Find where the given text appears and provide that cell's center as [x, y] coordinate. 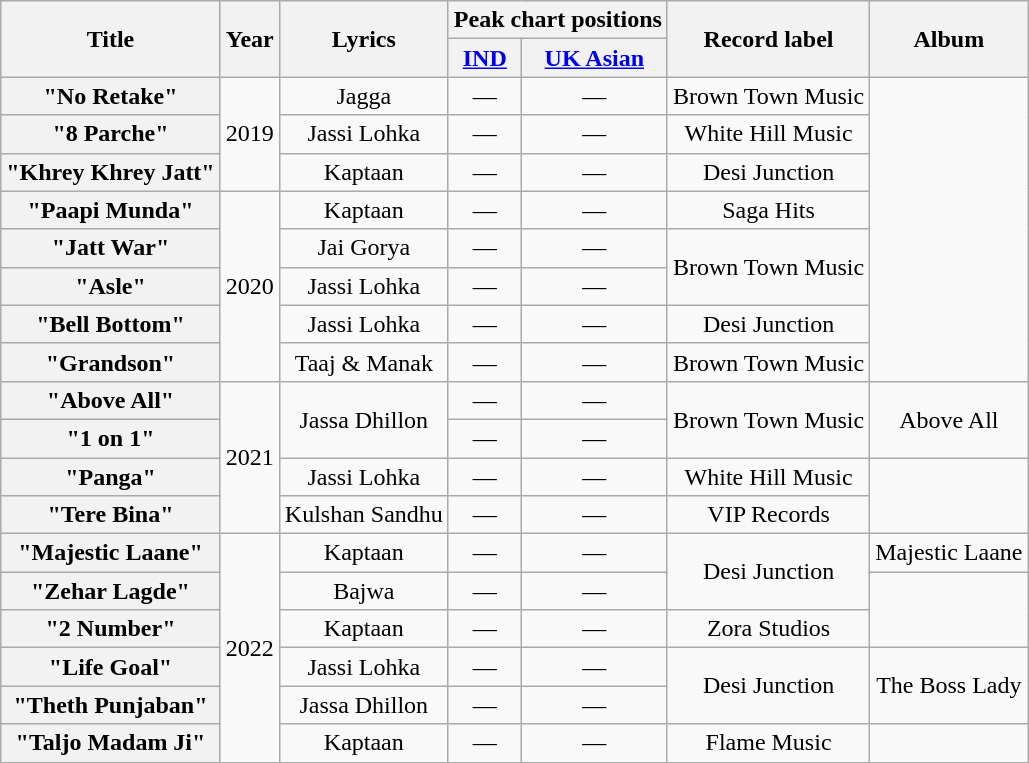
Jai Gorya [364, 248]
"Theth Punjaban" [110, 705]
Jagga [364, 96]
"Bell Bottom" [110, 324]
VIP Records [768, 515]
2019 [250, 134]
Album [949, 39]
Taaj & Manak [364, 362]
Kulshan Sandhu [364, 515]
Saga Hits [768, 210]
UK Asian [594, 58]
Year [250, 39]
2021 [250, 457]
IND [484, 58]
"Above All" [110, 400]
Lyrics [364, 39]
"Tere Bina" [110, 515]
"Life Goal" [110, 667]
Zora Studios [768, 629]
2020 [250, 286]
Majestic Laane [949, 553]
Title [110, 39]
"No Retake" [110, 96]
"Zehar Lagde" [110, 591]
"Grandson" [110, 362]
"Jatt War" [110, 248]
"1 on 1" [110, 438]
"8 Parche" [110, 134]
Above All [949, 419]
Peak chart positions [558, 20]
Bajwa [364, 591]
"Taljo Madam Ji" [110, 743]
The Boss Lady [949, 686]
"Paapi Munda" [110, 210]
2022 [250, 648]
"Majestic Laane" [110, 553]
"2 Number" [110, 629]
"Panga" [110, 477]
"Asle" [110, 286]
Record label [768, 39]
Flame Music [768, 743]
"Khrey Khrey Jatt" [110, 172]
